From the cell containing the given text, extract its center point as [x, y] coordinate. 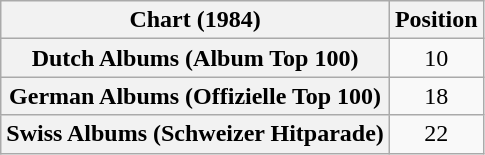
German Albums (Offizielle Top 100) [196, 96]
Chart (1984) [196, 20]
Position [436, 20]
22 [436, 134]
Swiss Albums (Schweizer Hitparade) [196, 134]
10 [436, 58]
Dutch Albums (Album Top 100) [196, 58]
18 [436, 96]
